Locate the cell with the specified text and output its [x, y] center coordinate. 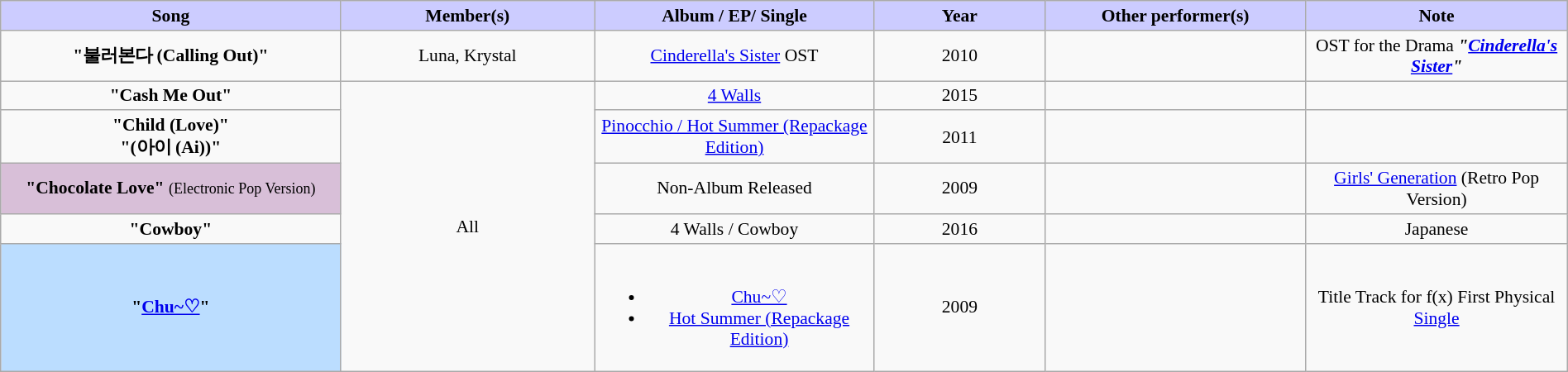
Title Track for f(x) First Physical Single [1437, 308]
Non-Album Released [734, 188]
Luna, Krystal [468, 55]
Other performer(s) [1175, 16]
Album / EP/ Single [734, 16]
Cinderella's Sister OST [734, 55]
All [468, 227]
2011 [959, 136]
Note [1437, 16]
"Child (Love)""(아이 (Ai))" [170, 136]
Chu~♡Hot Summer (Repackage Edition) [734, 308]
"Chocolate Love" (Electronic Pop Version) [170, 188]
2016 [959, 228]
Song [170, 16]
Japanese [1437, 228]
OST for the Drama "Cinderella's Sister" [1437, 55]
2010 [959, 55]
2015 [959, 96]
"Cowboy" [170, 228]
Year [959, 16]
"Chu~♡" [170, 308]
4 Walls [734, 96]
"불러본다 (Calling Out)" [170, 55]
Member(s) [468, 16]
Girls' Generation (Retro Pop Version) [1437, 188]
Pinocchio / Hot Summer (Repackage Edition) [734, 136]
"Cash Me Out" [170, 96]
4 Walls / Cowboy [734, 228]
